Output the [X, Y] coordinate of the center of the cell containing the given text.  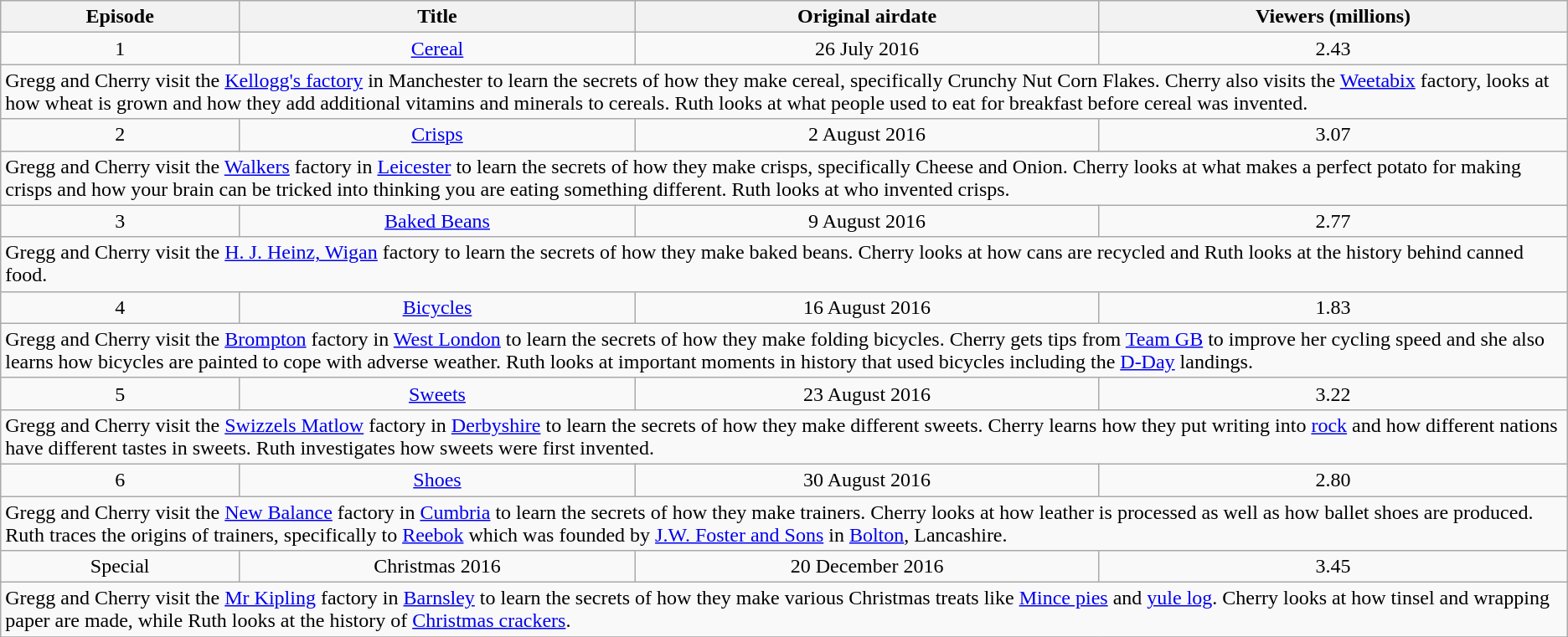
3.22 [1333, 393]
5 [121, 393]
3.07 [1333, 135]
Christmas 2016 [437, 567]
2.77 [1333, 221]
3 [121, 221]
Sweets [437, 393]
Shoes [437, 480]
16 August 2016 [867, 307]
Episode [121, 17]
23 August 2016 [867, 393]
2 [121, 135]
Special [121, 567]
Title [437, 17]
2.43 [1333, 49]
3.45 [1333, 567]
9 August 2016 [867, 221]
6 [121, 480]
Original airdate [867, 17]
Bicycles [437, 307]
4 [121, 307]
Crisps [437, 135]
20 December 2016 [867, 567]
Cereal [437, 49]
2 August 2016 [867, 135]
2.80 [1333, 480]
1 [121, 49]
1.83 [1333, 307]
Viewers (millions) [1333, 17]
30 August 2016 [867, 480]
Baked Beans [437, 221]
26 July 2016 [867, 49]
